Capture the cell that displays the provided text and extract its (X, Y) central coordinate. 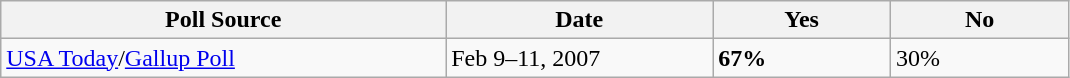
67% (802, 58)
Poll Source (224, 20)
No (980, 20)
Yes (802, 20)
Feb 9–11, 2007 (580, 58)
30% (980, 58)
USA Today/Gallup Poll (224, 58)
Date (580, 20)
